Pinpoint the cell where the given text exists, returning its (x, y) midpoint coordinate. 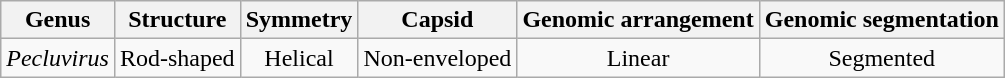
Non-enveloped (438, 58)
Genomic segmentation (882, 20)
Symmetry (299, 20)
Rod-shaped (177, 58)
Structure (177, 20)
Genus (58, 20)
Genomic arrangement (638, 20)
Pecluvirus (58, 58)
Linear (638, 58)
Capsid (438, 20)
Helical (299, 58)
Segmented (882, 58)
